From the cell containing the given text, extract its center point as [x, y] coordinate. 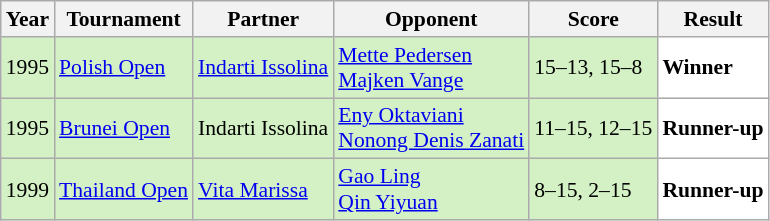
Gao Ling Qin Yiyuan [431, 190]
Partner [263, 19]
8–15, 2–15 [593, 190]
Brunei Open [124, 128]
Year [28, 19]
Result [712, 19]
11–15, 12–15 [593, 128]
Tournament [124, 19]
15–13, 15–8 [593, 68]
Vita Marissa [263, 190]
Mette Pedersen Majken Vange [431, 68]
Polish Open [124, 68]
Winner [712, 68]
Score [593, 19]
Eny Oktaviani Nonong Denis Zanati [431, 128]
Thailand Open [124, 190]
Opponent [431, 19]
1999 [28, 190]
